Find where the given text appears and provide that cell's center as (X, Y) coordinate. 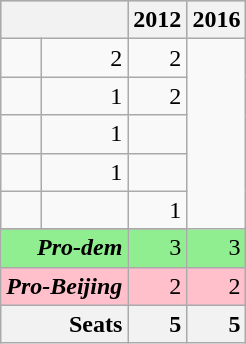
Seats (64, 324)
2012 (158, 20)
Pro-dem (64, 248)
Pro-Beijing (64, 286)
2016 (216, 20)
